Find where the given text appears and provide that cell's center as (x, y) coordinate. 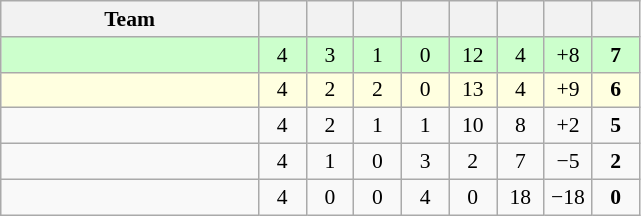
12 (473, 55)
18 (520, 197)
13 (473, 90)
−5 (568, 162)
+8 (568, 55)
5 (616, 126)
10 (473, 126)
−18 (568, 197)
+2 (568, 126)
Team (130, 19)
8 (520, 126)
6 (616, 90)
+9 (568, 90)
